Return the [x, y] coordinate for the center point of the cell that contains the specified text.  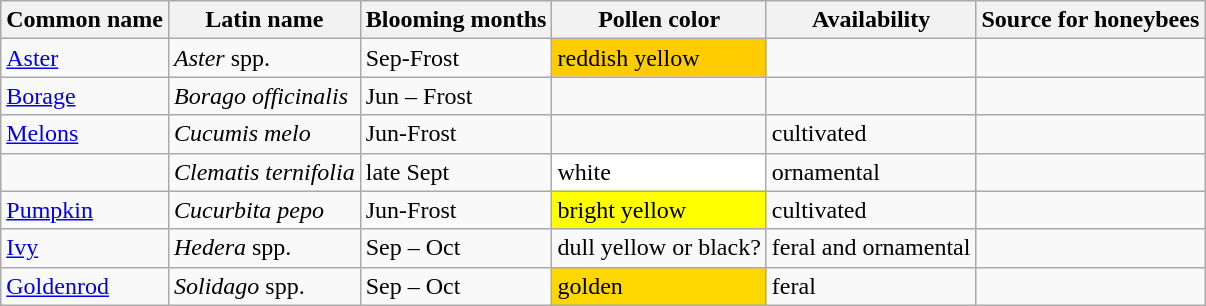
Hedera spp. [264, 248]
Solidago spp. [264, 286]
Pumpkin [85, 210]
dull yellow or black? [659, 248]
Aster [85, 58]
white [659, 172]
Sep-Frost [456, 58]
Aster spp. [264, 58]
late Sept [456, 172]
Melons [85, 134]
Pollen color [659, 20]
Goldenrod [85, 286]
Cucurbita pepo [264, 210]
Availability [871, 20]
feral and ornamental [871, 248]
Blooming months [456, 20]
ornamental [871, 172]
Borage [85, 96]
golden [659, 286]
Latin name [264, 20]
Source for honeybees [1090, 20]
Common name [85, 20]
Cucumis melo [264, 134]
Borago officinalis [264, 96]
feral [871, 286]
reddish yellow [659, 58]
Ivy [85, 248]
bright yellow [659, 210]
Clematis ternifolia [264, 172]
Jun – Frost [456, 96]
